Scan for the cell matching the given text and deliver its (x, y) coordinate at center. 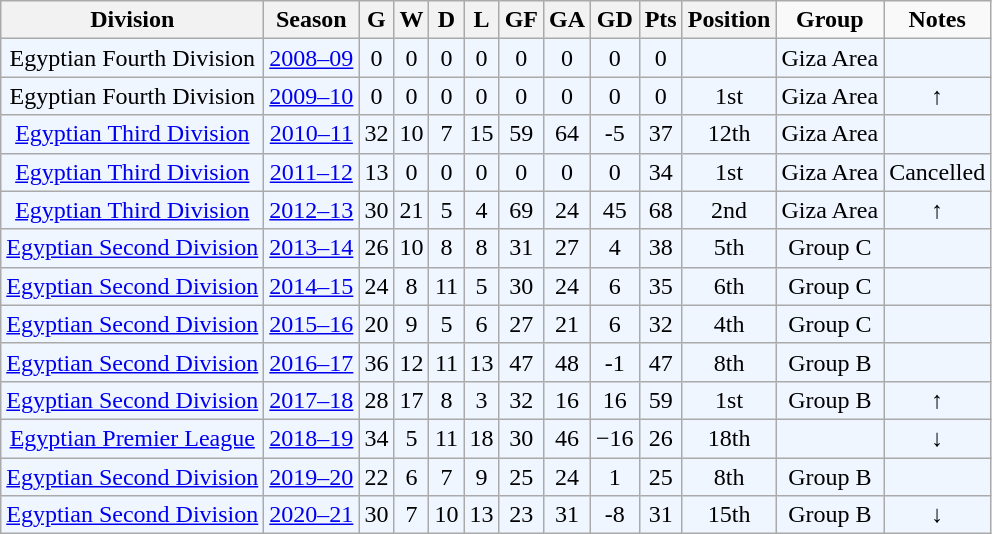
5th (729, 248)
2018–19 (312, 438)
37 (660, 134)
6th (729, 286)
2010–11 (312, 134)
48 (566, 362)
-1 (616, 362)
-5 (616, 134)
36 (376, 362)
45 (616, 210)
2014–15 (312, 286)
Cancelled (938, 172)
64 (566, 134)
GA (566, 20)
GD (616, 20)
1 (616, 477)
Notes (938, 20)
15th (729, 515)
Group (830, 20)
15 (482, 134)
GF (521, 20)
2008–09 (312, 58)
38 (660, 248)
2015–16 (312, 324)
68 (660, 210)
12 (412, 362)
2nd (729, 210)
35 (660, 286)
2019–20 (312, 477)
12th (729, 134)
46 (566, 438)
-8 (616, 515)
20 (376, 324)
Pts (660, 20)
17 (412, 400)
2011–12 (312, 172)
4th (729, 324)
2009–10 (312, 96)
W (412, 20)
−16 (616, 438)
2017–18 (312, 400)
Egyptian Premier League (132, 438)
Season (312, 20)
2013–14 (312, 248)
22 (376, 477)
D (446, 20)
28 (376, 400)
2016–17 (312, 362)
Division (132, 20)
3 (482, 400)
23 (521, 515)
2020–21 (312, 515)
L (482, 20)
18 (482, 438)
G (376, 20)
Position (729, 20)
69 (521, 210)
18th (729, 438)
2012–13 (312, 210)
